For the text-containing cell, return its midpoint in [x, y] coordinate format. 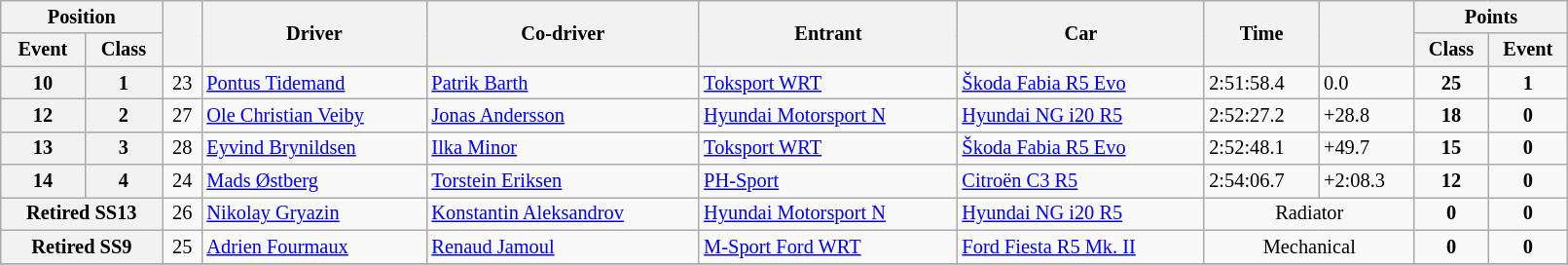
2:54:06.7 [1261, 181]
0.0 [1367, 83]
2 [124, 115]
PH-Sport [827, 181]
Ole Christian Veiby [313, 115]
28 [183, 148]
M-Sport Ford WRT [827, 246]
Renaud Jamoul [564, 246]
Retired SS13 [82, 213]
Mechanical [1309, 246]
14 [43, 181]
Car [1081, 33]
15 [1451, 148]
Torstein Eriksen [564, 181]
13 [43, 148]
Citroën C3 R5 [1081, 181]
4 [124, 181]
Driver [313, 33]
Jonas Andersson [564, 115]
+28.8 [1367, 115]
26 [183, 213]
2:52:27.2 [1261, 115]
Radiator [1309, 213]
Adrien Fourmaux [313, 246]
Entrant [827, 33]
2:51:58.4 [1261, 83]
Ford Fiesta R5 Mk. II [1081, 246]
Mads Østberg [313, 181]
Patrik Barth [564, 83]
2:52:48.1 [1261, 148]
Konstantin Aleksandrov [564, 213]
Co-driver [564, 33]
23 [183, 83]
+2:08.3 [1367, 181]
Pontus Tidemand [313, 83]
Ilka Minor [564, 148]
18 [1451, 115]
3 [124, 148]
Points [1491, 17]
10 [43, 83]
Time [1261, 33]
Nikolay Gryazin [313, 213]
+49.7 [1367, 148]
Position [82, 17]
Retired SS9 [82, 246]
24 [183, 181]
27 [183, 115]
Eyvind Brynildsen [313, 148]
